Return (x, y) of the center of cell containing provided text 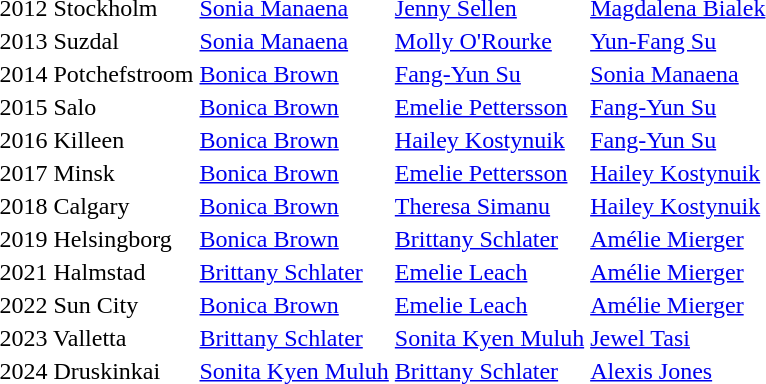
Theresa Simanu (489, 206)
Sonita Kyen Muluh (489, 338)
Hailey Kostynuik (489, 140)
Fang-Yun Su (489, 74)
Molly O'Rourke (489, 41)
Sonia Manaena (294, 41)
